Return (x, y) of the center of cell containing provided text 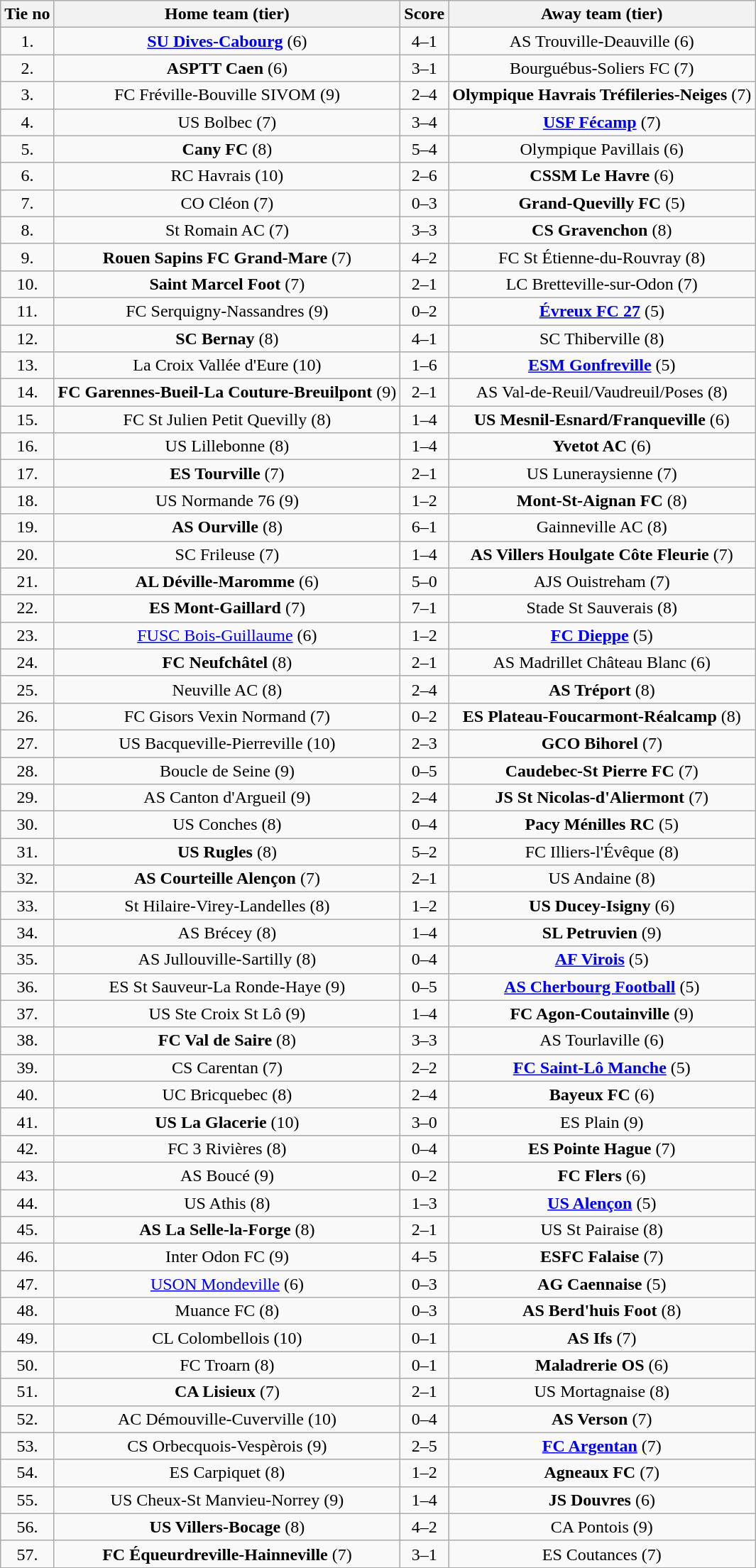
US Normande 76 (9) (227, 500)
AS La Selle-la-Forge (8) (227, 1230)
46. (27, 1257)
ASPTT Caen (6) (227, 68)
50. (27, 1365)
Évreux FC 27 (5) (602, 311)
2–2 (424, 1068)
40. (27, 1095)
US Lillebonne (8) (227, 446)
Tie no (27, 14)
Neuville AC (8) (227, 689)
6. (27, 176)
25. (27, 689)
6–1 (424, 527)
Rouen Sapins FC Grand-Mare (7) (227, 257)
ES St Sauveur-La Ronde-Haye (9) (227, 987)
29. (27, 798)
39. (27, 1068)
AS Tréport (8) (602, 689)
ES Tourville (7) (227, 473)
32. (27, 879)
Inter Odon FC (9) (227, 1257)
2–6 (424, 176)
AL Déville-Maromme (6) (227, 581)
7–1 (424, 608)
AS Ifs (7) (602, 1338)
FC Agon-Coutainville (9) (602, 1014)
5–2 (424, 852)
11. (27, 311)
1–6 (424, 366)
15. (27, 420)
24. (27, 662)
Muance FC (8) (227, 1311)
SC Bernay (8) (227, 339)
Olympique Havrais Tréfileries-Neiges (7) (602, 95)
USF Fécamp (7) (602, 122)
5–4 (424, 149)
52. (27, 1419)
30. (27, 825)
Away team (tier) (602, 14)
ESFC Falaise (7) (602, 1257)
AJS Ouistreham (7) (602, 581)
35. (27, 960)
AC Démouville-Cuverville (10) (227, 1419)
CS Gravenchon (8) (602, 230)
14. (27, 393)
AG Caennaise (5) (602, 1284)
Bourguébus-Soliers FC (7) (602, 68)
20. (27, 554)
34. (27, 933)
7. (27, 203)
US Mesnil-Esnard/Franqueville (6) (602, 420)
SL Petruvien (9) (602, 933)
ESM Gonfreville (5) (602, 366)
AS Berd'huis Foot (8) (602, 1311)
US Cheux-St Manvieu-Norrey (9) (227, 1500)
5. (27, 149)
Agneaux FC (7) (602, 1473)
3–0 (424, 1122)
44. (27, 1203)
LC Bretteville-sur-Odon (7) (602, 284)
FC Gisors Vexin Normand (7) (227, 716)
18. (27, 500)
9. (27, 257)
23. (27, 635)
JS Douvres (6) (602, 1500)
FC St Étienne-du-Rouvray (8) (602, 257)
AS Trouville-Deauville (6) (602, 41)
Pacy Ménilles RC (5) (602, 825)
27. (27, 743)
10. (27, 284)
FC Saint-Lô Manche (5) (602, 1068)
33. (27, 906)
54. (27, 1473)
SU Dives-Cabourg (6) (227, 41)
42. (27, 1148)
12. (27, 339)
St Hilaire-Virey-Landelles (8) (227, 906)
Score (424, 14)
57. (27, 1554)
US Alençon (5) (602, 1203)
FC Argentan (7) (602, 1446)
AS Verson (7) (602, 1419)
2. (27, 68)
US Ducey-Isigny (6) (602, 906)
56. (27, 1527)
41. (27, 1122)
Yvetot AC (6) (602, 446)
US Luneraysienne (7) (602, 473)
FC Équeurdreville-Hainneville (7) (227, 1554)
AS Jullouville-Sartilly (8) (227, 960)
CL Colombellois (10) (227, 1338)
SC Thiberville (8) (602, 339)
US St Pairaise (8) (602, 1230)
FC Troarn (8) (227, 1365)
AS Val-de-Reuil/Vaudreuil/Poses (8) (602, 393)
AS Madrillet Château Blanc (6) (602, 662)
AS Canton d'Argueil (9) (227, 798)
43. (27, 1175)
3–4 (424, 122)
3. (27, 95)
CS Carentan (7) (227, 1068)
Saint Marcel Foot (7) (227, 284)
37. (27, 1014)
US Ste Croix St Lô (9) (227, 1014)
2–5 (424, 1446)
US Andaine (8) (602, 879)
45. (27, 1230)
SC Frileuse (7) (227, 554)
31. (27, 852)
13. (27, 366)
21. (27, 581)
Mont-St-Aignan FC (8) (602, 500)
FC Fréville-Bouville SIVOM (9) (227, 95)
AF Virois (5) (602, 960)
28. (27, 770)
FC Illiers-l'Évêque (8) (602, 852)
US Bolbec (7) (227, 122)
CO Cléon (7) (227, 203)
Stade St Sauverais (8) (602, 608)
FC Val de Saire (8) (227, 1041)
4–5 (424, 1257)
US Bacqueville-Pierreville (10) (227, 743)
8. (27, 230)
ES Plain (9) (602, 1122)
US Athis (8) (227, 1203)
AS Villers Houlgate Côte Fleurie (7) (602, 554)
FC 3 Rivières (8) (227, 1148)
GCO Bihorel (7) (602, 743)
55. (27, 1500)
USON Mondeville (6) (227, 1284)
US Villers-Bocage (8) (227, 1527)
US Rugles (8) (227, 852)
1–3 (424, 1203)
US Conches (8) (227, 825)
Maladrerie OS (6) (602, 1365)
17. (27, 473)
FC Garennes-Bueil-La Couture-Breuilpont (9) (227, 393)
Grand-Quevilly FC (5) (602, 203)
Bayeux FC (6) (602, 1095)
36. (27, 987)
51. (27, 1392)
22. (27, 608)
ES Pointe Hague (7) (602, 1148)
AS Tourlaville (6) (602, 1041)
ES Carpiquet (8) (227, 1473)
FC Neufchâtel (8) (227, 662)
FC Flers (6) (602, 1175)
5–0 (424, 581)
US La Glacerie (10) (227, 1122)
AS Courteille Alençon (7) (227, 879)
FUSC Bois-Guillaume (6) (227, 635)
ES Mont-Gaillard (7) (227, 608)
US Mortagnaise (8) (602, 1392)
Gainneville AC (8) (602, 527)
CS Orbecquois-Vespèrois (9) (227, 1446)
FC Dieppe (5) (602, 635)
CA Pontois (9) (602, 1527)
AS Boucé (9) (227, 1175)
AS Cherbourg Football (5) (602, 987)
53. (27, 1446)
19. (27, 527)
AS Brécey (8) (227, 933)
ES Plateau-Foucarmont-Réalcamp (8) (602, 716)
CSSM Le Havre (6) (602, 176)
CA Lisieux (7) (227, 1392)
4. (27, 122)
38. (27, 1041)
Home team (tier) (227, 14)
Caudebec-St Pierre FC (7) (602, 770)
26. (27, 716)
16. (27, 446)
Olympique Pavillais (6) (602, 149)
La Croix Vallée d'Eure (10) (227, 366)
RC Havrais (10) (227, 176)
UC Bricquebec (8) (227, 1095)
FC St Julien Petit Quevilly (8) (227, 420)
AS Ourville (8) (227, 527)
JS St Nicolas-d'Aliermont (7) (602, 798)
ES Coutances (7) (602, 1554)
47. (27, 1284)
Boucle de Seine (9) (227, 770)
St Romain AC (7) (227, 230)
Cany FC (8) (227, 149)
2–3 (424, 743)
1. (27, 41)
49. (27, 1338)
48. (27, 1311)
FC Serquigny-Nassandres (9) (227, 311)
